Search for the cell housing the specified text and yield its [X, Y] center coordinate. 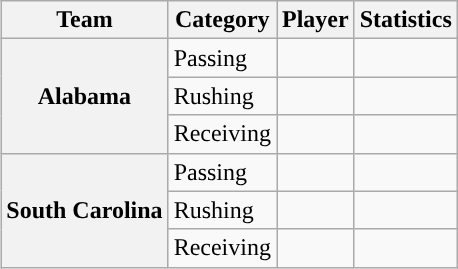
Alabama [84, 96]
Category [222, 20]
Statistics [406, 20]
South Carolina [84, 210]
Team [84, 20]
Player [315, 20]
